Return [x, y] of the center of cell containing provided text 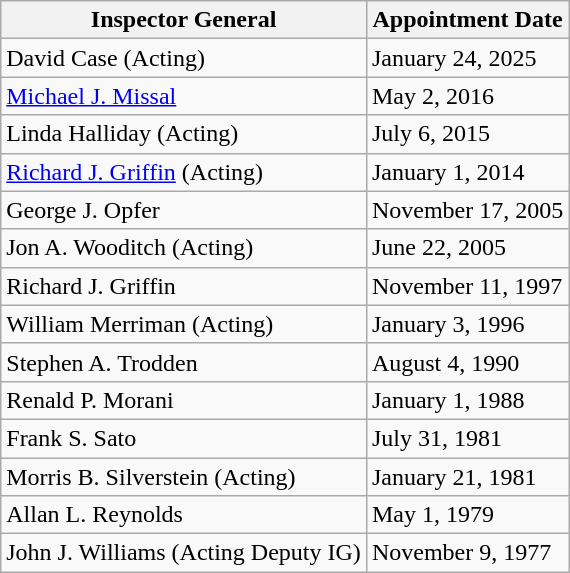
Renald P. Morani [184, 400]
June 22, 2005 [467, 248]
May 1, 1979 [467, 515]
Frank S. Sato [184, 438]
January 1, 2014 [467, 172]
Linda Halliday (Acting) [184, 134]
Morris B. Silverstein (Acting) [184, 477]
Jon A. Wooditch (Acting) [184, 248]
November 17, 2005 [467, 210]
July 6, 2015 [467, 134]
John J. Williams (Acting Deputy IG) [184, 553]
Stephen A. Trodden [184, 362]
November 9, 1977 [467, 553]
January 24, 2025 [467, 58]
Richard J. Griffin (Acting) [184, 172]
January 1, 1988 [467, 400]
George J. Opfer [184, 210]
Appointment Date [467, 20]
Allan L. Reynolds [184, 515]
Richard J. Griffin [184, 286]
May 2, 2016 [467, 96]
Michael J. Missal [184, 96]
August 4, 1990 [467, 362]
Inspector General [184, 20]
July 31, 1981 [467, 438]
January 21, 1981 [467, 477]
January 3, 1996 [467, 324]
David Case (Acting) [184, 58]
William Merriman (Acting) [184, 324]
November 11, 1997 [467, 286]
